Detect which cell encompasses the target text, then output its [X, Y] center coordinate. 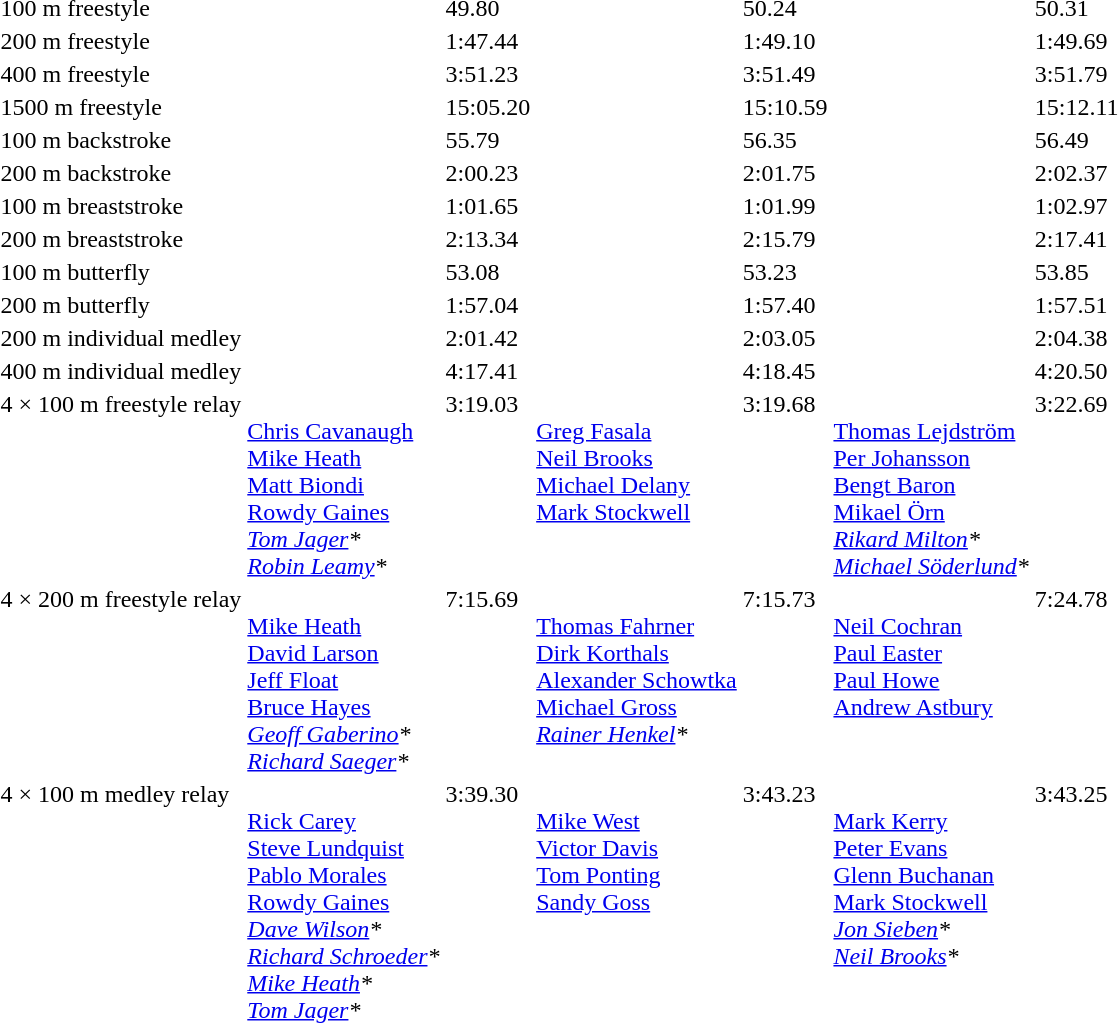
Chris CavanaughMike Heath Matt Biondi Rowdy Gaines Tom Jager* Robin Leamy* [344, 485]
Mike Heath David Larson Jeff Float Bruce Hayes Geoff Gaberino* Richard Saeger* [344, 680]
3:19.03 [488, 485]
3:51.49 [785, 74]
2:00.23 [488, 173]
1:57.04 [488, 305]
15:05.20 [488, 107]
2:03.05 [785, 338]
4:17.41 [488, 371]
1:47.44 [488, 41]
Thomas Lejdström Per Johansson Bengt Baron Mikael Örn Rikard Milton* Michael Söderlund* [931, 485]
Greg Fasala Neil BrooksMichael Delany Mark Stockwell [637, 485]
1:01.65 [488, 206]
1:01.99 [785, 206]
53.23 [785, 272]
55.79 [488, 140]
2:01.75 [785, 173]
7:15.69 [488, 680]
15:10.59 [785, 107]
3:51.23 [488, 74]
56.35 [785, 140]
1:49.10 [785, 41]
2:15.79 [785, 239]
53.08 [488, 272]
4:18.45 [785, 371]
7:15.73 [785, 680]
2:01.42 [488, 338]
Thomas Fahrner Dirk Korthals Alexander Schowtka Michael Gross Rainer Henkel* [637, 680]
3:19.68 [785, 485]
Neil Cochran Paul Easter Paul Howe Andrew Astbury [931, 680]
2:13.34 [488, 239]
1:57.40 [785, 305]
